Find where the given text appears and provide that cell's center as (x, y) coordinate. 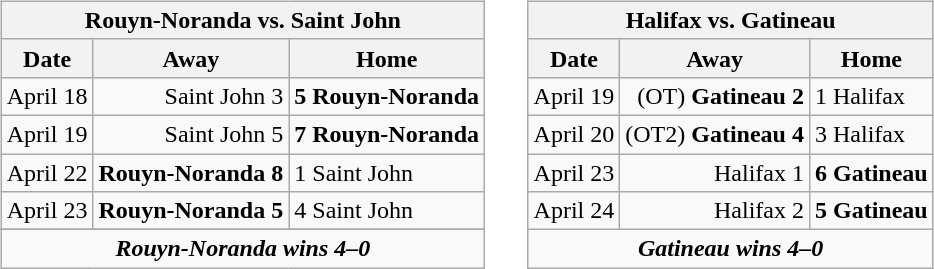
Halifax 1 (715, 173)
Halifax 2 (715, 211)
4 Saint John (387, 211)
April 18 (47, 96)
Rouyn-Noranda vs. Saint John (242, 20)
April 24 (574, 211)
1 Saint John (387, 173)
(OT2) Gatineau 4 (715, 134)
Saint John 5 (191, 134)
5 Gatineau (871, 211)
April 20 (574, 134)
April 22 (47, 173)
Rouyn-Noranda 5 (191, 211)
Halifax vs. Gatineau (730, 20)
1 Halifax (871, 96)
Rouyn-Noranda wins 4–0 (242, 249)
3 Halifax (871, 134)
5 Rouyn-Noranda (387, 96)
(OT) Gatineau 2 (715, 96)
Rouyn-Noranda 8 (191, 173)
Gatineau wins 4–0 (730, 249)
7 Rouyn-Noranda (387, 134)
6 Gatineau (871, 173)
Saint John 3 (191, 96)
